Extract the [x, y] coordinate from the center of the cell holding the provided text.  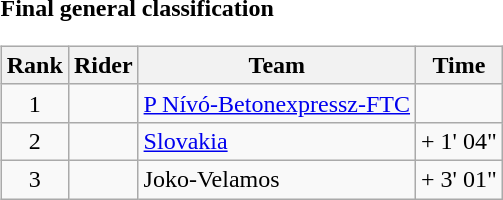
Joko-Velamos [276, 179]
Slovakia [276, 141]
Rank [34, 65]
P Nívó-Betonexpressz-FTC [276, 103]
2 [34, 141]
Time [460, 65]
1 [34, 103]
Team [276, 65]
3 [34, 179]
+ 3' 01" [460, 179]
Rider [103, 65]
+ 1' 04" [460, 141]
